Identify which cell holds the provided text, then report its [X, Y] central coordinate. 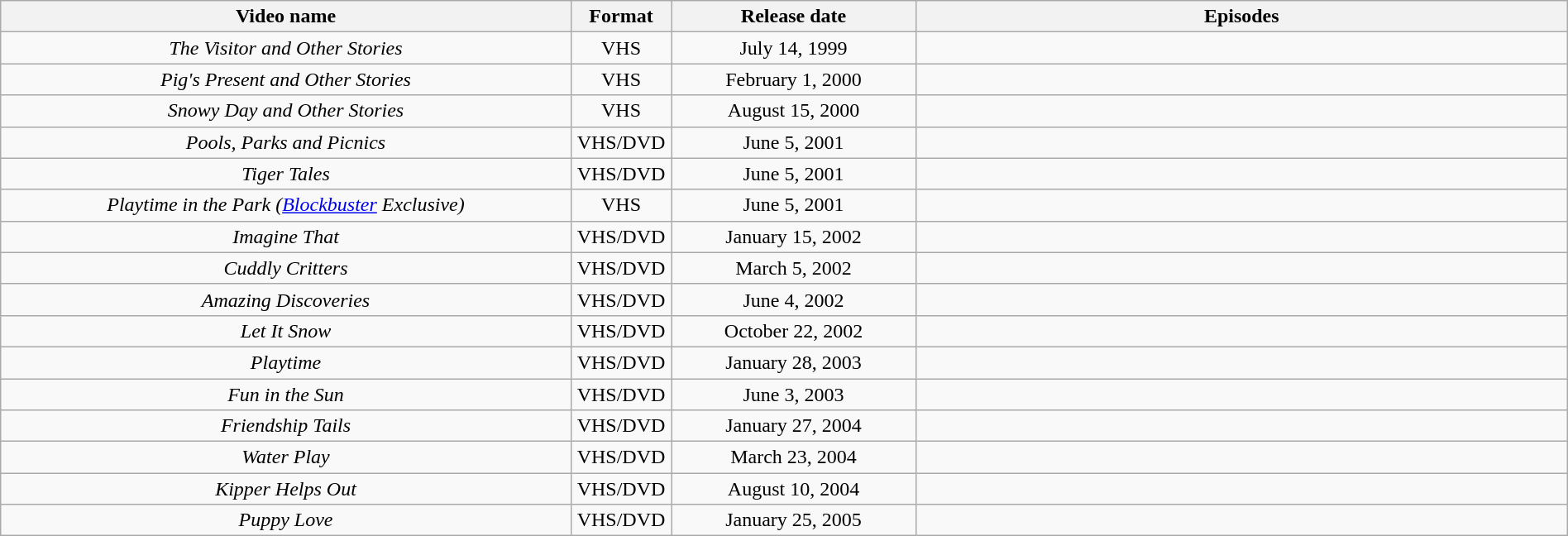
August 15, 2000 [794, 111]
Water Play [286, 457]
Format [621, 17]
January 27, 2004 [794, 426]
Snowy Day and Other Stories [286, 111]
March 23, 2004 [794, 457]
Imagine That [286, 237]
June 4, 2002 [794, 299]
July 14, 1999 [794, 48]
August 10, 2004 [794, 489]
February 1, 2000 [794, 79]
January 15, 2002 [794, 237]
March 5, 2002 [794, 268]
Video name [286, 17]
June 3, 2003 [794, 395]
Puppy Love [286, 520]
Fun in the Sun [286, 395]
Pig's Present and Other Stories [286, 79]
January 28, 2003 [794, 362]
Pools, Parks and Picnics [286, 142]
Episodes [1241, 17]
Let It Snow [286, 331]
October 22, 2002 [794, 331]
Amazing Discoveries [286, 299]
Cuddly Critters [286, 268]
Friendship Tails [286, 426]
Playtime in the Park (Blockbuster Exclusive) [286, 205]
January 25, 2005 [794, 520]
The Visitor and Other Stories [286, 48]
Playtime [286, 362]
Tiger Tales [286, 174]
Release date [794, 17]
Kipper Helps Out [286, 489]
